From the cell containing the given text, extract its center point as [x, y] coordinate. 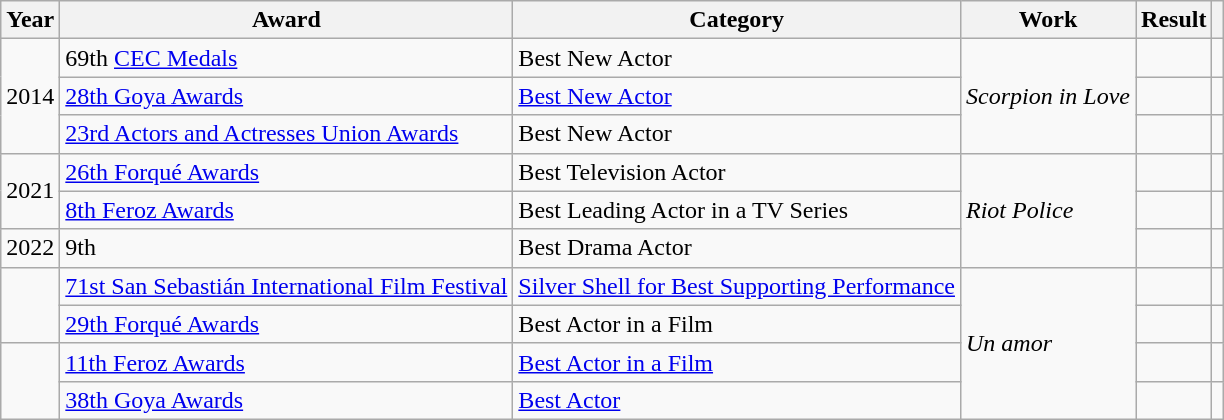
9th [286, 248]
2014 [30, 96]
8th Feroz Awards [286, 210]
Un amor [1048, 343]
Riot Police [1048, 210]
26th Forqué Awards [286, 172]
Scorpion in Love [1048, 96]
11th Feroz Awards [286, 362]
2022 [30, 248]
Year [30, 20]
Award [286, 20]
Best Leading Actor in a TV Series [737, 210]
Best Actor [737, 400]
Category [737, 20]
Result [1174, 20]
38th Goya Awards [286, 400]
2021 [30, 191]
23rd Actors and Actresses Union Awards [286, 134]
Best Television Actor [737, 172]
Silver Shell for Best Supporting Performance [737, 286]
71st San Sebastián International Film Festival [286, 286]
69th CEC Medals [286, 58]
29th Forqué Awards [286, 324]
28th Goya Awards [286, 96]
Best Drama Actor [737, 248]
Work [1048, 20]
